Determine the (X, Y) coordinate at the center of the cell enclosing the given text.  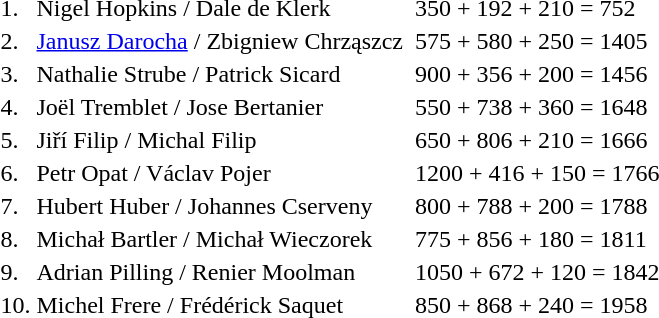
Jiří Filip / Michal Filip (220, 140)
Nathalie Strube / Patrick Sicard (220, 74)
Hubert Huber / Johannes Cserveny (220, 206)
Adrian Pilling / Renier Moolman (220, 272)
Joël Tremblet / Jose Bertanier (220, 107)
Janusz Darocha / Zbigniew Chrząszcz (220, 41)
Michał Bartler / Michał Wieczorek (220, 239)
Petr Opat / Václav Pojer (220, 173)
